Pinpoint the cell where the given text exists, returning its [x, y] midpoint coordinate. 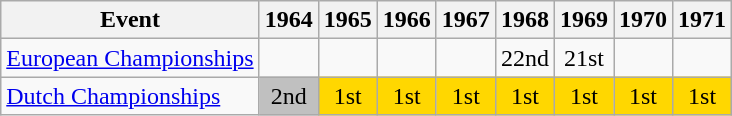
Event [130, 20]
Dutch Championships [130, 96]
1967 [466, 20]
1971 [702, 20]
1966 [406, 20]
1965 [348, 20]
1968 [524, 20]
1964 [288, 20]
European Championships [130, 58]
1970 [644, 20]
1969 [584, 20]
22nd [524, 58]
2nd [288, 96]
21st [584, 58]
